Return (X, Y) of the center of cell containing provided text 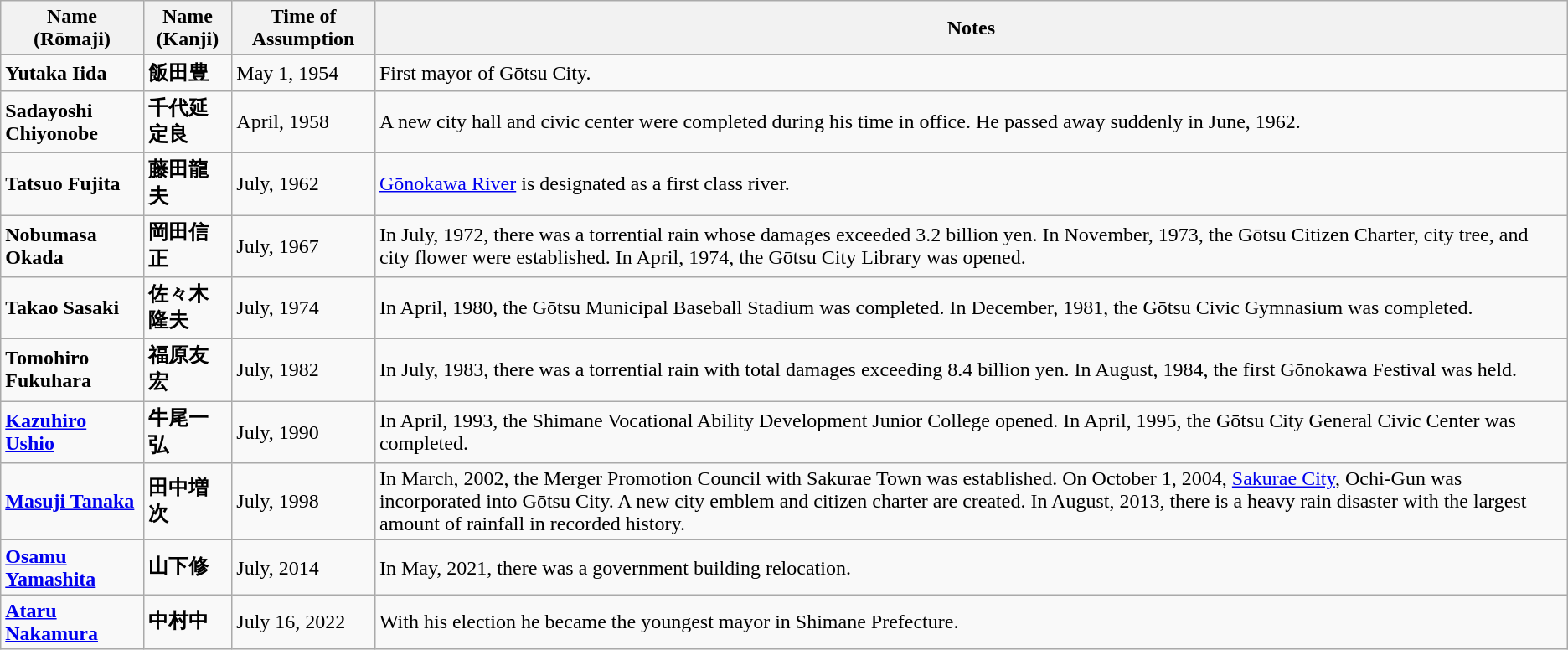
中村中 (188, 622)
Ataru Nakamura (72, 622)
Name(Kanji) (188, 28)
July, 1998 (303, 502)
July 16, 2022 (303, 622)
岡田信正 (188, 245)
April, 1958 (303, 121)
牛尾一弘 (188, 432)
In April, 1980, the Gōtsu Municipal Baseball Stadium was completed. In December, 1981, the Gōtsu Civic Gymnasium was completed. (971, 308)
山下修 (188, 568)
Masuji Tanaka (72, 502)
飯田豊 (188, 74)
July, 1967 (303, 245)
Name(Rōmaji) (72, 28)
With his election he became the youngest mayor in Shimane Prefecture. (971, 622)
千代延定良 (188, 121)
Tomohiro Fukuhara (72, 370)
Takao Sasaki (72, 308)
Kazuhiro Ushio (72, 432)
July, 1974 (303, 308)
Time of Assumption (303, 28)
Gōnokawa River is designated as a first class river. (971, 183)
Osamu Yamashita (72, 568)
July, 1962 (303, 183)
Nobumasa Okada (72, 245)
July, 1982 (303, 370)
福原友宏 (188, 370)
Notes (971, 28)
In May, 2021, there was a government building relocation. (971, 568)
May 1, 1954 (303, 74)
Yutaka Iida (72, 74)
Tatsuo Fujita (72, 183)
In July, 1983, there was a torrential rain with total damages exceeding 8.4 billion yen. In August, 1984, the first Gōnokawa Festival was held. (971, 370)
佐々木隆夫 (188, 308)
July, 1990 (303, 432)
A new city hall and civic center were completed during his time in office. He passed away suddenly in June, 1962. (971, 121)
In April, 1993, the Shimane Vocational Ability Development Junior College opened. In April, 1995, the Gōtsu City General Civic Center was completed. (971, 432)
Sadayoshi Chiyonobe (72, 121)
July, 2014 (303, 568)
First mayor of Gōtsu City. (971, 74)
藤田龍夫 (188, 183)
田中増次 (188, 502)
